Search for the cell housing the specified text and yield its (X, Y) center coordinate. 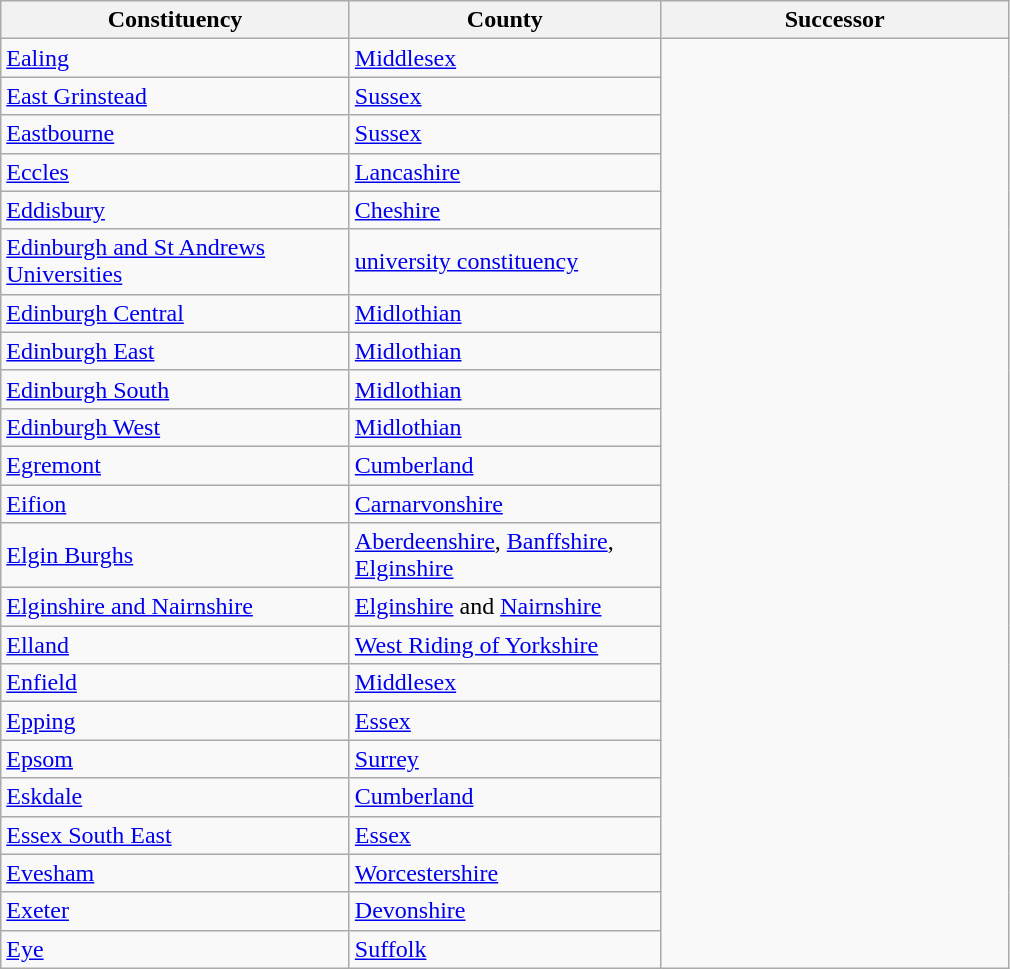
Eifion (176, 503)
Enfield (176, 683)
Surrey (504, 759)
Ealing (176, 58)
Essex South East (176, 835)
Constituency (176, 20)
Evesham (176, 873)
East Grinstead (176, 96)
Eccles (176, 172)
Cheshire (504, 210)
Edinburgh East (176, 351)
Epsom (176, 759)
Lancashire (504, 172)
Edinburgh West (176, 427)
Edinburgh Central (176, 313)
Elland (176, 645)
Eddisbury (176, 210)
university constituency (504, 262)
Suffolk (504, 949)
Successor (834, 20)
Eastbourne (176, 134)
Carnarvonshire (504, 503)
Elgin Burghs (176, 556)
West Riding of Yorkshire (504, 645)
Exeter (176, 911)
Devonshire (504, 911)
Edinburgh South (176, 389)
County (504, 20)
Epping (176, 721)
Eye (176, 949)
Egremont (176, 465)
Aberdeenshire, Banffshire, Elginshire (504, 556)
Eskdale (176, 797)
Edinburgh and St Andrews Universities (176, 262)
Worcestershire (504, 873)
